Extract the (x, y) coordinate from the center of the cell holding the provided text.  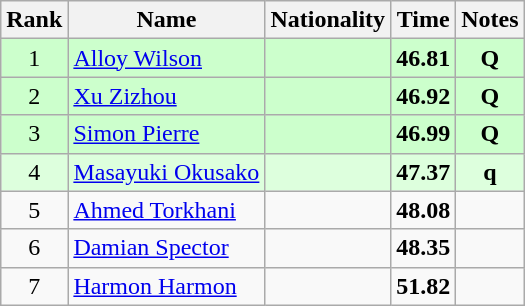
5 (34, 210)
Nationality (328, 20)
Masayuki Okusako (166, 172)
q (490, 172)
Harmon Harmon (166, 286)
47.37 (424, 172)
46.92 (424, 96)
48.35 (424, 248)
6 (34, 248)
Ahmed Torkhani (166, 210)
Rank (34, 20)
Time (424, 20)
1 (34, 58)
46.99 (424, 134)
46.81 (424, 58)
Xu Zizhou (166, 96)
4 (34, 172)
Name (166, 20)
Damian Spector (166, 248)
48.08 (424, 210)
3 (34, 134)
Simon Pierre (166, 134)
51.82 (424, 286)
Notes (490, 20)
7 (34, 286)
Alloy Wilson (166, 58)
2 (34, 96)
